From the cell containing the given text, extract its center point as (x, y) coordinate. 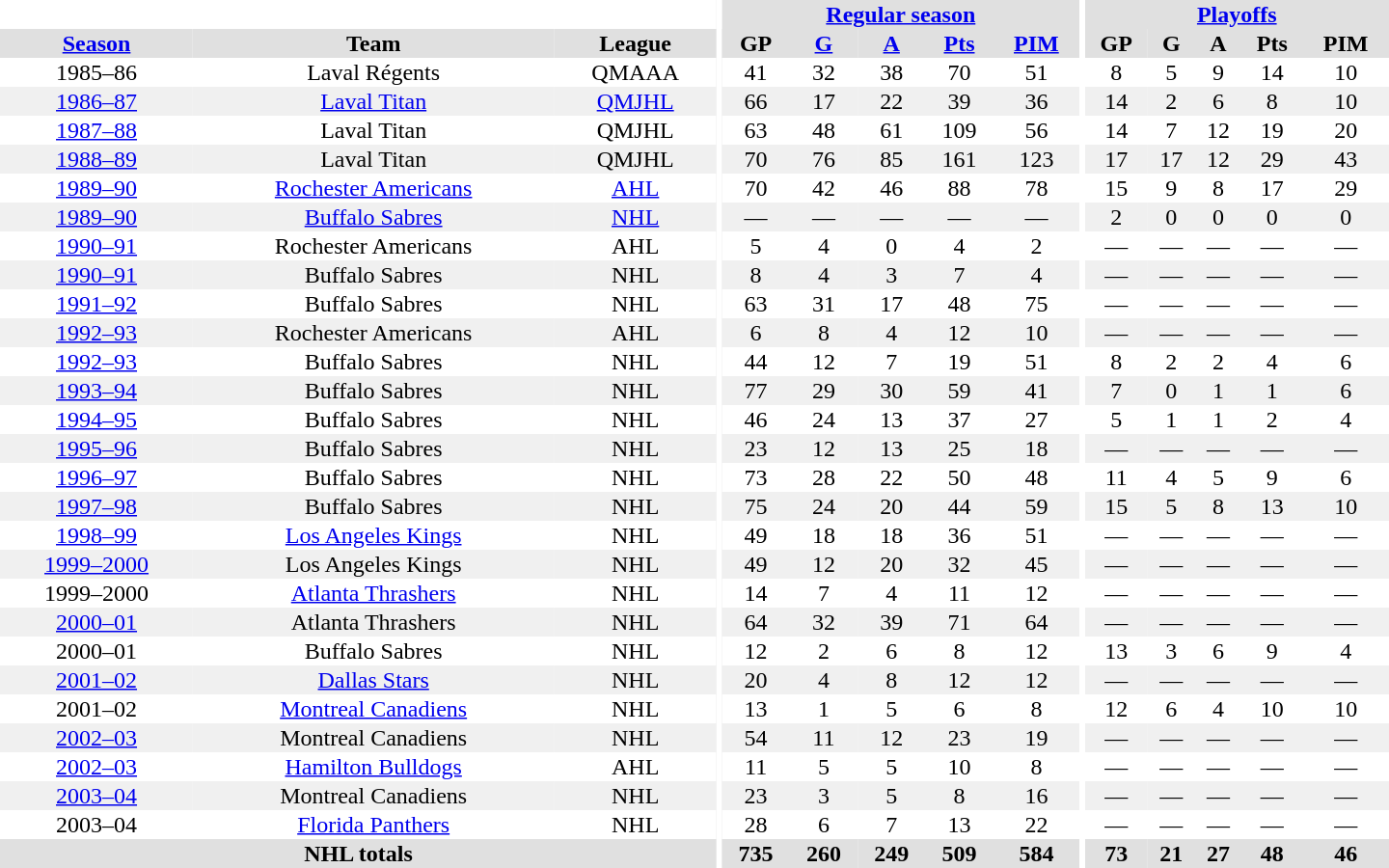
54 (755, 738)
Laval Régents (373, 72)
1987–88 (96, 130)
1998–99 (96, 535)
71 (959, 622)
66 (755, 101)
21 (1171, 854)
50 (959, 477)
85 (891, 159)
1991–92 (96, 304)
109 (959, 130)
37 (959, 420)
Season (96, 43)
1986–87 (96, 101)
1993–94 (96, 391)
1996–97 (96, 477)
1988–89 (96, 159)
Team (373, 43)
88 (959, 188)
25 (959, 448)
42 (824, 188)
1994–95 (96, 420)
1997–98 (96, 506)
161 (959, 159)
16 (1037, 796)
Regular season (901, 14)
Playoffs (1237, 14)
1995–96 (96, 448)
43 (1346, 159)
61 (891, 130)
Dallas Stars (373, 680)
509 (959, 854)
735 (755, 854)
123 (1037, 159)
78 (1037, 188)
77 (755, 391)
31 (824, 304)
249 (891, 854)
Florida Panthers (373, 825)
260 (824, 854)
QMAAA (635, 72)
76 (824, 159)
NHL totals (359, 854)
45 (1037, 564)
Hamilton Bulldogs (373, 767)
56 (1037, 130)
1985–86 (96, 72)
League (635, 43)
38 (891, 72)
584 (1037, 854)
30 (891, 391)
